For the text-containing cell, return its midpoint in (x, y) coordinate format. 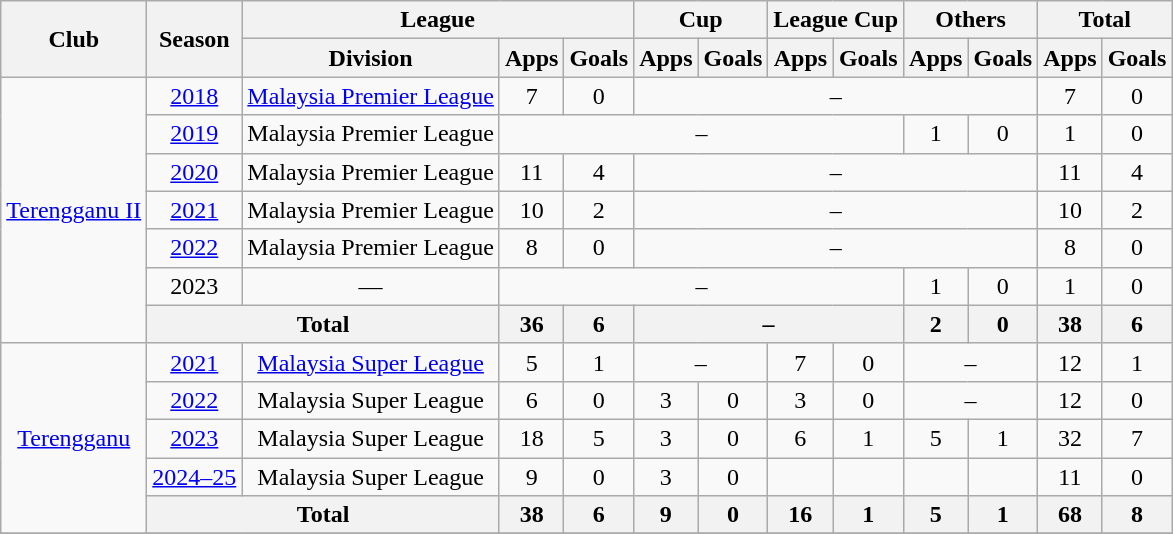
Club (74, 39)
2018 (194, 96)
Terengganu (74, 438)
Others (971, 20)
— (371, 286)
32 (1070, 438)
Division (371, 58)
16 (800, 515)
2024–25 (194, 477)
36 (531, 324)
Cup (701, 20)
18 (531, 438)
2020 (194, 172)
Season (194, 39)
League Cup (836, 20)
2019 (194, 134)
Terengganu II (74, 210)
68 (1070, 515)
League (438, 20)
